Return the [x, y] coordinate for the center point of the cell that contains the specified text.  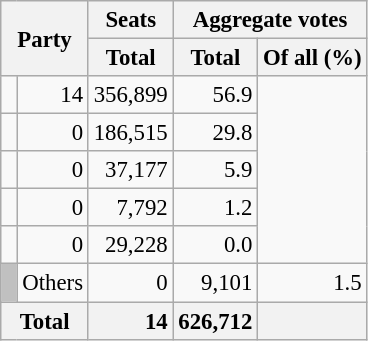
Seats [130, 20]
Others [52, 283]
9,101 [216, 283]
Party [45, 38]
1.5 [312, 283]
56.9 [216, 95]
29,228 [130, 245]
356,899 [130, 95]
7,792 [130, 208]
5.9 [216, 170]
0.0 [216, 245]
626,712 [216, 321]
37,177 [130, 170]
1.2 [216, 208]
Of all (%) [312, 58]
Aggregate votes [270, 20]
29.8 [216, 133]
186,515 [130, 133]
